Return the [X, Y] coordinate for the center point of the cell that contains the specified text.  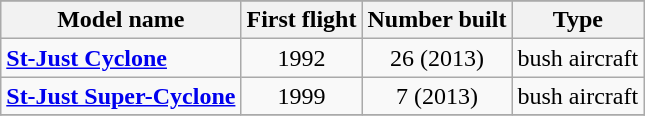
St-Just Super-Cyclone [121, 96]
1999 [302, 96]
St-Just Cyclone [121, 58]
26 (2013) [437, 58]
Number built [437, 20]
1992 [302, 58]
7 (2013) [437, 96]
Type [578, 20]
First flight [302, 20]
Model name [121, 20]
